Return [X, Y] of the center of cell containing provided text 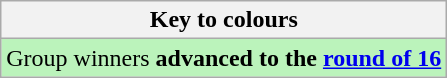
Key to colours [224, 20]
Group winners advanced to the round of 16 [224, 58]
